Extract the [x, y] coordinate from the center of the cell holding the provided text.  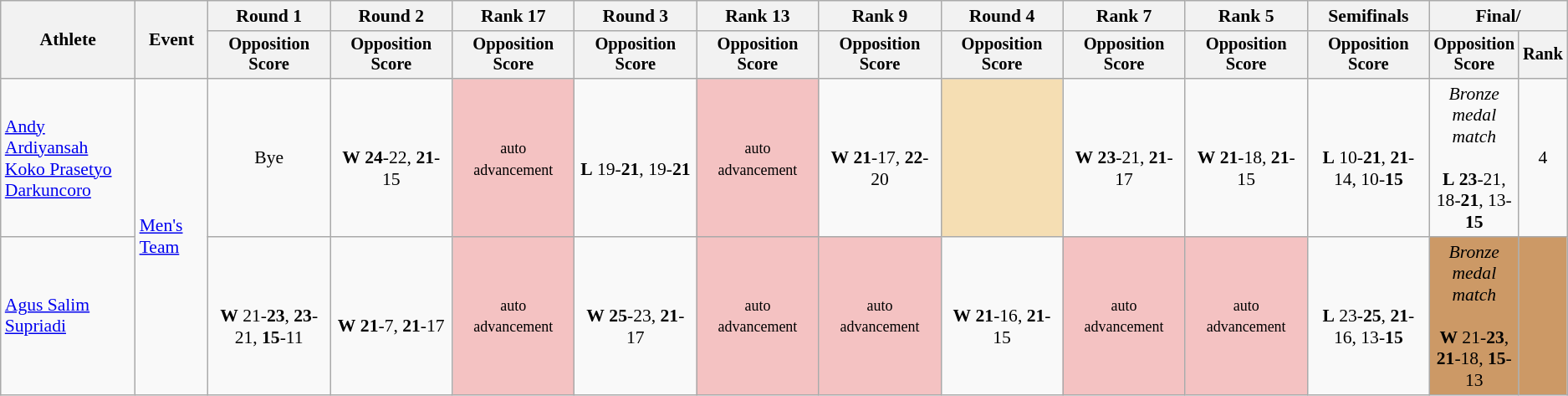
Athlete [69, 40]
Rank 7 [1124, 16]
Agus Salim Supriadi [69, 316]
L 23-25, 21-16, 13-15 [1368, 316]
Final/ [1498, 16]
Rank 13 [758, 16]
Rank [1543, 55]
Event [172, 40]
Round 3 [636, 16]
Round 4 [1002, 16]
W 21-16, 21-15 [1002, 316]
W 21-7, 21-17 [391, 316]
Rank 5 [1246, 16]
Men's Team [172, 236]
Bronze medal match W 21-23, 21-18, 15-13 [1474, 316]
Bronze medal match L 23-21, 18-21, 13-15 [1474, 157]
Round 1 [269, 16]
W 21-17, 22-20 [880, 157]
Bye [269, 157]
L 19-21, 19-21 [636, 157]
Rank 9 [880, 16]
Round 2 [391, 16]
L 10-21, 21-14, 10-15 [1368, 157]
W 23-21, 21-17 [1124, 157]
W 24-22, 21-15 [391, 157]
4 [1543, 157]
W 21-23, 23-21, 15-11 [269, 316]
Rank 17 [513, 16]
Andy Ardiyansah Koko Prasetyo Darkuncoro [69, 157]
W 21-18, 21-15 [1246, 157]
Semifinals [1368, 16]
W 25-23, 21-17 [636, 316]
